Pinpoint the cell where the given text exists, returning its [x, y] midpoint coordinate. 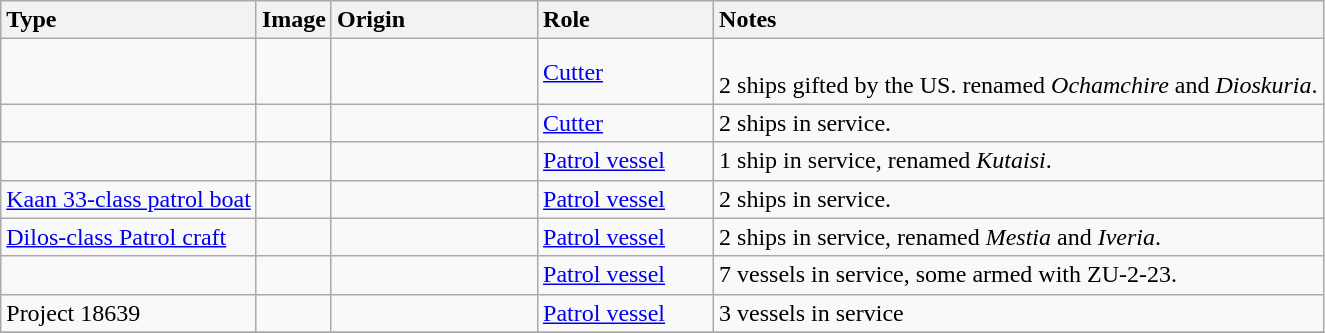
7 vessels in service, some armed with ZU-2-23. [1018, 275]
Dilos-class Patrol craft [129, 237]
Origin [434, 20]
Notes [1018, 20]
Project 18639 [129, 313]
2 ships gifted by the US. renamed Ochamchire and Dioskuria. [1018, 72]
2 ships in service, renamed Mestia and Iveria. [1018, 237]
Role [626, 20]
Image [294, 20]
Type [129, 20]
1 ship in service, renamed Kutaisi. [1018, 161]
Kaan 33-class patrol boat [129, 199]
3 vessels in service [1018, 313]
